Locate the cell with the specified text and output its (x, y) center coordinate. 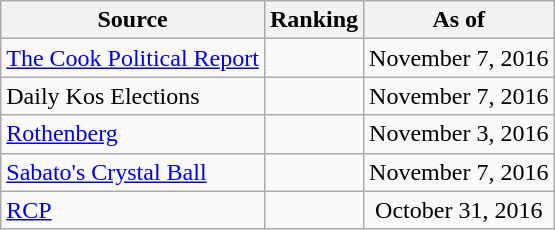
October 31, 2016 (459, 210)
Rothenberg (133, 134)
Sabato's Crystal Ball (133, 172)
November 3, 2016 (459, 134)
Daily Kos Elections (133, 96)
RCP (133, 210)
The Cook Political Report (133, 58)
As of (459, 20)
Source (133, 20)
Ranking (314, 20)
